Extract the [X, Y] coordinate from the center of the cell holding the provided text.  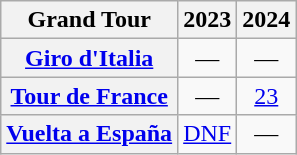
23 [266, 96]
Vuelta a España [90, 134]
Giro d'Italia [90, 58]
2024 [266, 20]
2023 [208, 20]
Tour de France [90, 96]
Grand Tour [90, 20]
DNF [208, 134]
